For the text-containing cell, return its midpoint in (X, Y) coordinate format. 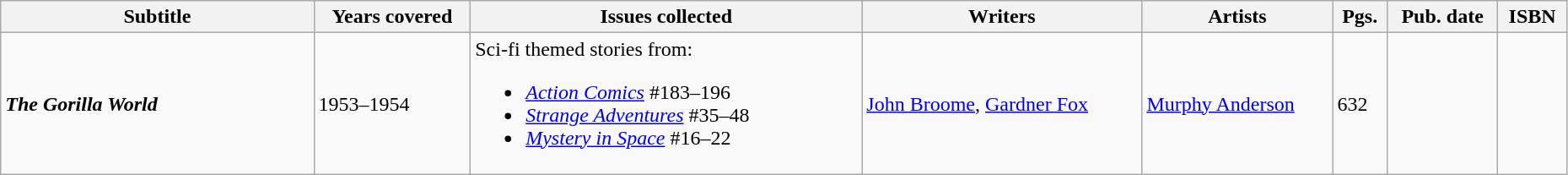
Years covered (392, 17)
The Gorilla World (157, 103)
Murphy Anderson (1237, 103)
Issues collected (666, 17)
ISBN (1532, 17)
John Broome, Gardner Fox (1002, 103)
632 (1360, 103)
Pub. date (1442, 17)
Sci-fi themed stories from:Action Comics #183–196Strange Adventures #35–48Mystery in Space #16–22 (666, 103)
Writers (1002, 17)
Pgs. (1360, 17)
Artists (1237, 17)
1953–1954 (392, 103)
Subtitle (157, 17)
